Output the (x, y) coordinate of the center of the cell containing the given text.  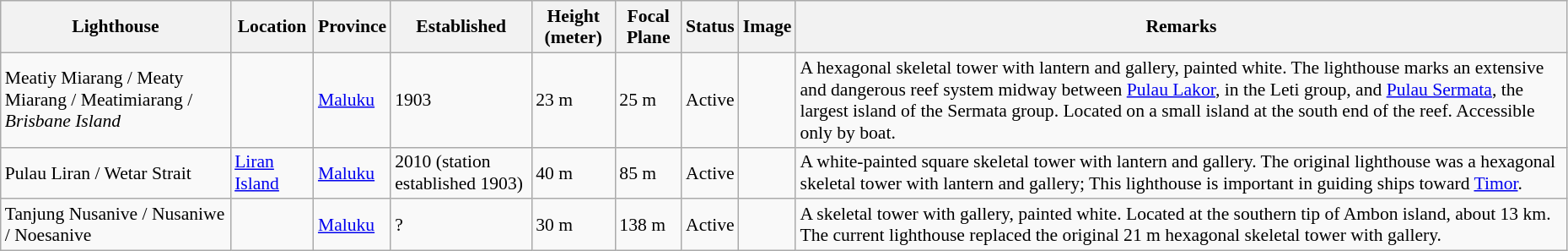
Liran Island (272, 172)
? (461, 225)
Location (272, 27)
Status (710, 27)
40 m (574, 172)
85 m (648, 172)
30 m (574, 225)
Focal Plane (648, 27)
1903 (461, 100)
Province (353, 27)
Lighthouse (116, 27)
Tanjung Nusanive / Nusaniwe / Noesanive (116, 225)
2010 (station established 1903) (461, 172)
138 m (648, 225)
Meatiy Miarang / Meaty Miarang / Meatimiarang / Brisbane Island (116, 100)
25 m (648, 100)
23 m (574, 100)
Image (768, 27)
Height (meter) (574, 27)
Remarks (1181, 27)
Pulau Liran / Wetar Strait (116, 172)
Established (461, 27)
